Scan for the cell matching the given text and deliver its (X, Y) coordinate at center. 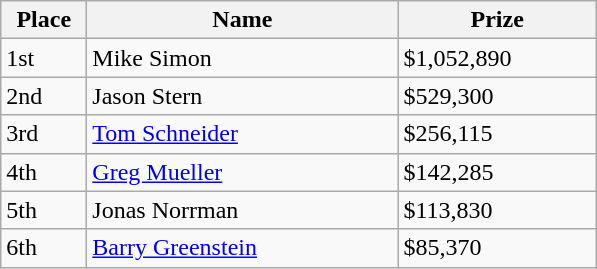
$142,285 (498, 172)
6th (44, 248)
Prize (498, 20)
$1,052,890 (498, 58)
Place (44, 20)
$85,370 (498, 248)
Jason Stern (242, 96)
3rd (44, 134)
4th (44, 172)
Mike Simon (242, 58)
$113,830 (498, 210)
Barry Greenstein (242, 248)
1st (44, 58)
Greg Mueller (242, 172)
Name (242, 20)
$529,300 (498, 96)
Jonas Norrman (242, 210)
5th (44, 210)
2nd (44, 96)
$256,115 (498, 134)
Tom Schneider (242, 134)
